Determine the (X, Y) coordinate at the center of the cell enclosing the given text.  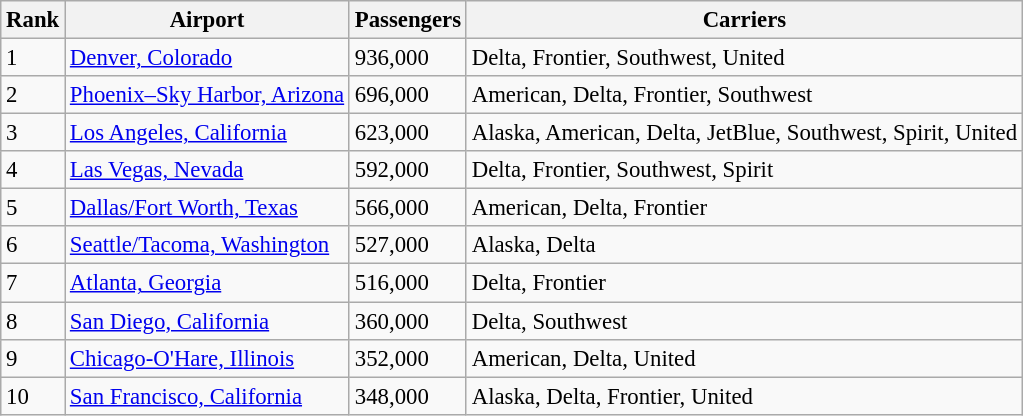
Delta, Frontier, Southwest, United (744, 58)
352,000 (408, 358)
American, Delta, Frontier, Southwest (744, 95)
Denver, Colorado (208, 58)
360,000 (408, 321)
American, Delta, Frontier (744, 208)
696,000 (408, 95)
San Francisco, California (208, 396)
Alaska, Delta (744, 245)
10 (33, 396)
Delta, Frontier, Southwest, Spirit (744, 170)
566,000 (408, 208)
Delta, Southwest (744, 321)
Passengers (408, 20)
8 (33, 321)
Los Angeles, California (208, 133)
5 (33, 208)
623,000 (408, 133)
2 (33, 95)
Airport (208, 20)
1 (33, 58)
348,000 (408, 396)
3 (33, 133)
Rank (33, 20)
Dallas/Fort Worth, Texas (208, 208)
7 (33, 283)
Alaska, Delta, Frontier, United (744, 396)
936,000 (408, 58)
Delta, Frontier (744, 283)
Chicago-O'Hare, Illinois (208, 358)
Alaska, American, Delta, JetBlue, Southwest, Spirit, United (744, 133)
San Diego, California (208, 321)
516,000 (408, 283)
4 (33, 170)
527,000 (408, 245)
Carriers (744, 20)
Seattle/Tacoma, Washington (208, 245)
592,000 (408, 170)
Las Vegas, Nevada (208, 170)
Phoenix–Sky Harbor, Arizona (208, 95)
9 (33, 358)
6 (33, 245)
Atlanta, Georgia (208, 283)
American, Delta, United (744, 358)
